Provide the [x, y] coordinate of the cell's center where the given text is located.  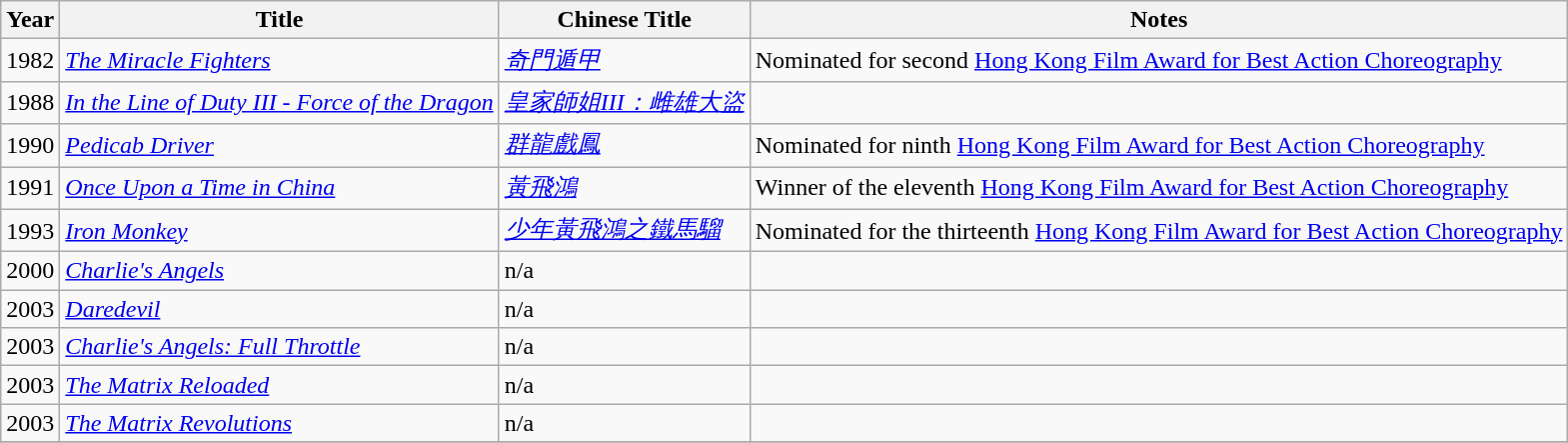
Notes [1159, 20]
Nominated for ninth Hong Kong Film Award for Best Action Choreography [1159, 146]
群龍戲鳳 [624, 146]
Once Upon a Time in China [280, 188]
Chinese Title [624, 20]
1991 [30, 188]
Iron Monkey [280, 230]
1990 [30, 146]
Daredevil [280, 309]
Nominated for second Hong Kong Film Award for Best Action Choreography [1159, 60]
Nominated for the thirteenth Hong Kong Film Award for Best Action Choreography [1159, 230]
奇門遁甲 [624, 60]
Charlie's Angels: Full Throttle [280, 347]
Winner of the eleventh Hong Kong Film Award for Best Action Choreography [1159, 188]
In the Line of Duty III - Force of the Dragon [280, 102]
少年黃飛鴻之鐵馬騮 [624, 230]
The Miracle Fighters [280, 60]
Charlie's Angels [280, 271]
Year [30, 20]
Pedicab Driver [280, 146]
2000 [30, 271]
1993 [30, 230]
1988 [30, 102]
The Matrix Reloaded [280, 385]
The Matrix Revolutions [280, 423]
1982 [30, 60]
Title [280, 20]
黃飛鴻 [624, 188]
皇家師姐III：雌雄大盜 [624, 102]
